Return the [X, Y] coordinate for the center point of the cell that contains the specified text.  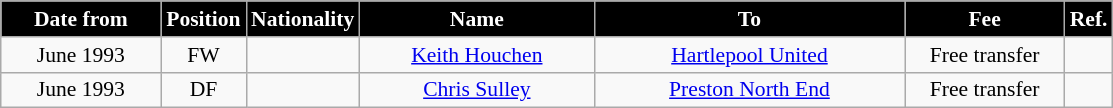
Name [476, 19]
DF [204, 90]
Keith Houchen [476, 55]
Date from [81, 19]
Nationality [302, 19]
To [749, 19]
Fee [985, 19]
Hartlepool United [749, 55]
Ref. [1089, 19]
FW [204, 55]
Chris Sulley [476, 90]
Preston North End [749, 90]
Position [204, 19]
